Capture the cell that displays the provided text and extract its [x, y] central coordinate. 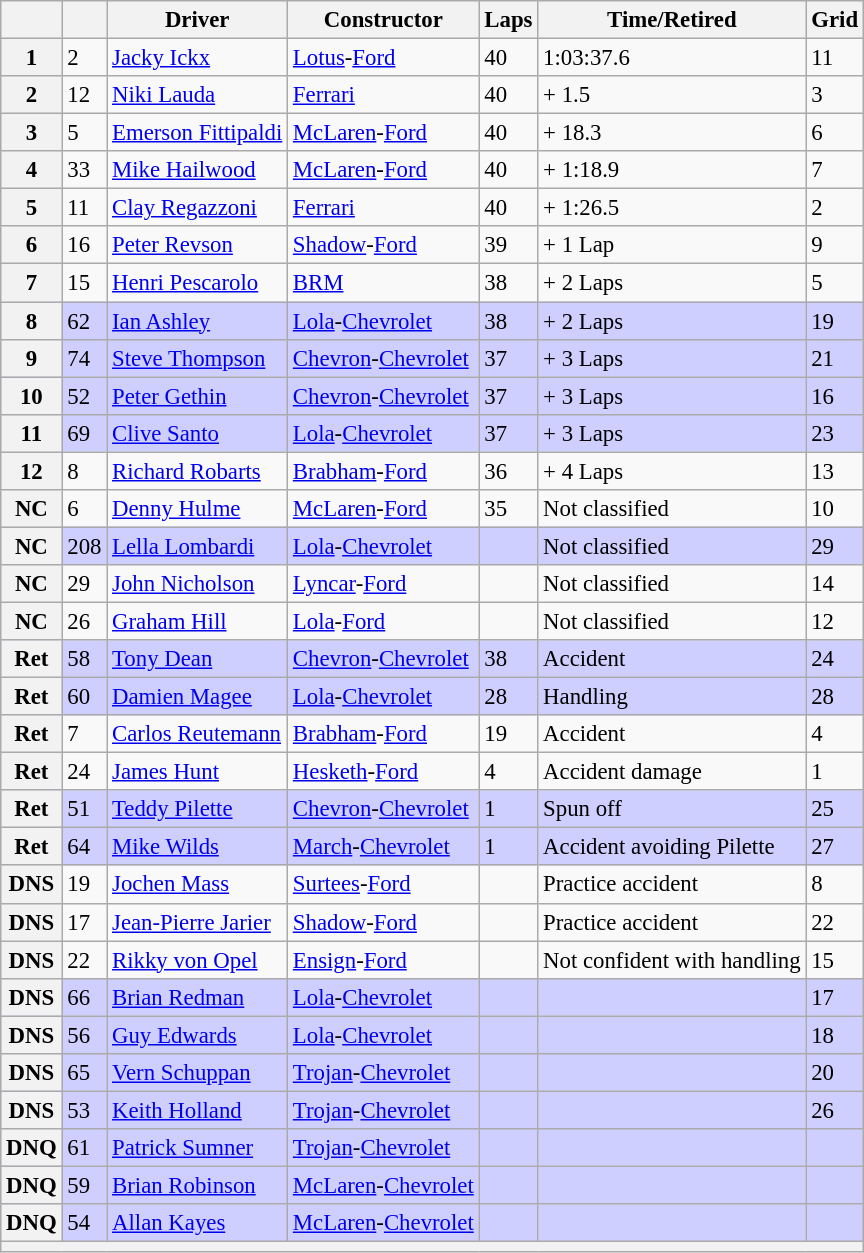
Driver [198, 20]
Henri Pescarolo [198, 283]
35 [508, 509]
Rikky von Opel [198, 960]
23 [834, 433]
Vern Schuppan [198, 1073]
Constructor [384, 20]
21 [834, 358]
Clay Regazzoni [198, 208]
Keith Holland [198, 1110]
64 [84, 847]
BRM [384, 283]
53 [84, 1110]
Spun off [672, 809]
13 [834, 471]
Jacky Ickx [198, 58]
Hesketh-Ford [384, 772]
Guy Edwards [198, 1035]
Clive Santo [198, 433]
Laps [508, 20]
Time/Retired [672, 20]
Niki Lauda [198, 95]
Accident damage [672, 772]
+ 1 Lap [672, 245]
65 [84, 1073]
52 [84, 396]
39 [508, 245]
69 [84, 433]
Patrick Sumner [198, 1148]
Tony Dean [198, 659]
Brian Redman [198, 997]
+ 1.5 [672, 95]
Steve Thompson [198, 358]
74 [84, 358]
Surtees-Ford [384, 885]
20 [834, 1073]
18 [834, 1035]
Emerson Fittipaldi [198, 133]
59 [84, 1185]
Brian Robinson [198, 1185]
Handling [672, 697]
51 [84, 809]
Not confident with handling [672, 960]
Denny Hulme [198, 509]
Accident avoiding Pilette [672, 847]
27 [834, 847]
Ian Ashley [198, 321]
Jean-Pierre Jarier [198, 922]
March-Chevrolet [384, 847]
Grid [834, 20]
66 [84, 997]
+ 4 Laps [672, 471]
John Nicholson [198, 584]
Mike Hailwood [198, 170]
208 [84, 546]
Graham Hill [198, 621]
25 [834, 809]
Lyncar-Ford [384, 584]
Peter Revson [198, 245]
58 [84, 659]
+ 1:18.9 [672, 170]
Lola-Ford [384, 621]
33 [84, 170]
1:03:37.6 [672, 58]
62 [84, 321]
Lella Lombardi [198, 546]
Teddy Pilette [198, 809]
Allan Kayes [198, 1223]
Mike Wilds [198, 847]
14 [834, 584]
Peter Gethin [198, 396]
Jochen Mass [198, 885]
Carlos Reutemann [198, 734]
60 [84, 697]
Damien Magee [198, 697]
61 [84, 1148]
54 [84, 1223]
+ 1:26.5 [672, 208]
Ensign-Ford [384, 960]
56 [84, 1035]
James Hunt [198, 772]
Richard Robarts [198, 471]
+ 18.3 [672, 133]
Lotus-Ford [384, 58]
36 [508, 471]
